Detect which cell encompasses the target text, then output its [X, Y] center coordinate. 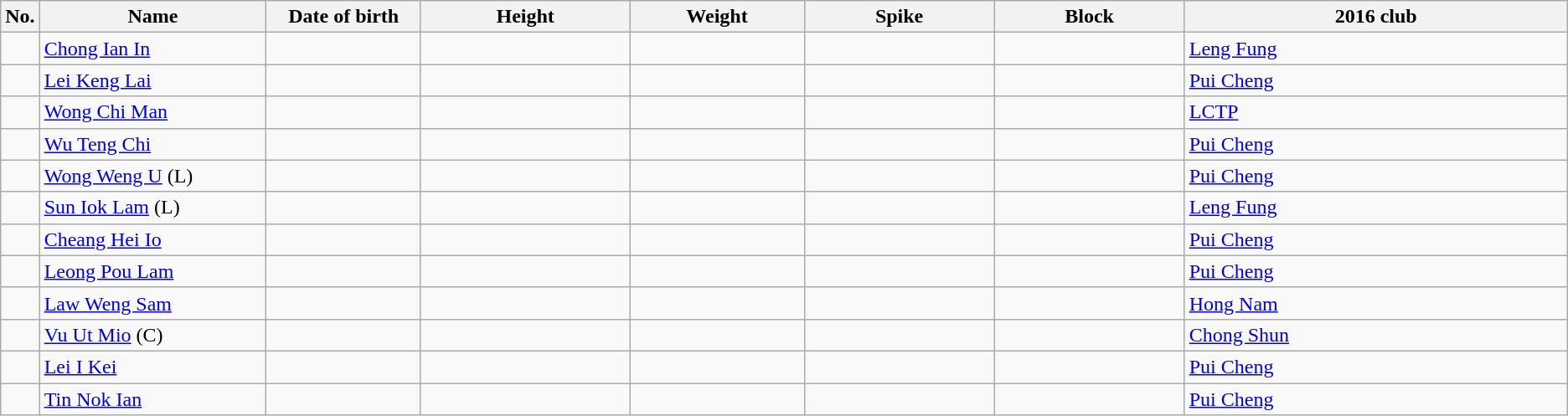
Tin Nok Ian [152, 399]
Hong Nam [1375, 303]
Law Weng Sam [152, 303]
Chong Shun [1375, 335]
Chong Ian In [152, 49]
Block [1089, 17]
No. [20, 17]
Height [524, 17]
Wong Weng U (L) [152, 176]
Sun Iok Lam (L) [152, 208]
LCTP [1375, 112]
Spike [900, 17]
Wu Teng Chi [152, 144]
2016 club [1375, 17]
Weight [717, 17]
Lei Keng Lai [152, 80]
Vu Ut Mio (C) [152, 335]
Name [152, 17]
Wong Chi Man [152, 112]
Date of birth [343, 17]
Cheang Hei Io [152, 239]
Lei I Kei [152, 367]
Leong Pou Lam [152, 271]
